Output the [X, Y] coordinate of the center of the cell containing the given text.  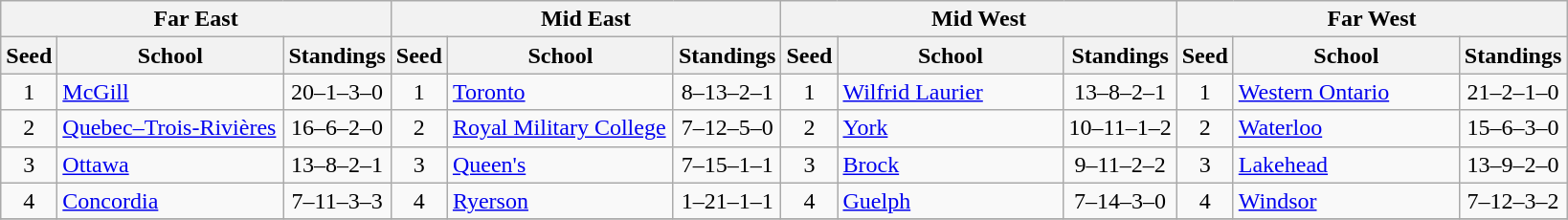
Concordia [170, 201]
Windsor [1346, 201]
Brock [951, 165]
Royal Military College [560, 128]
16–6–2–0 [337, 128]
15–6–3–0 [1512, 128]
8–13–2–1 [727, 92]
9–11–2–2 [1120, 165]
1–21–1–1 [727, 201]
Far East [196, 19]
Queen's [560, 165]
7–12–3–2 [1512, 201]
Mid West [978, 19]
Wilfrid Laurier [951, 92]
McGill [170, 92]
10–11–1–2 [1120, 128]
Quebec–Trois-Rivières [170, 128]
7–15–1–1 [727, 165]
Ottawa [170, 165]
York [951, 128]
21–2–1–0 [1512, 92]
7–12–5–0 [727, 128]
Toronto [560, 92]
Ryerson [560, 201]
7–14–3–0 [1120, 201]
Lakehead [1346, 165]
20–1–3–0 [337, 92]
Western Ontario [1346, 92]
Mid East [586, 19]
Waterloo [1346, 128]
13–9–2–0 [1512, 165]
Far West [1372, 19]
Guelph [951, 201]
7–11–3–3 [337, 201]
